Locate the cell with the specified text and output its [x, y] center coordinate. 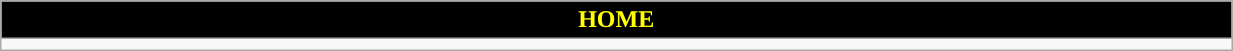
HOME [616, 20]
